Determine the [X, Y] coordinate at the center of the cell enclosing the given text.  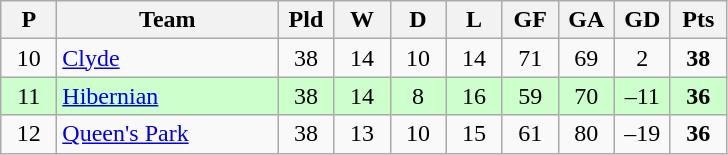
69 [586, 58]
GF [530, 20]
59 [530, 96]
71 [530, 58]
15 [474, 134]
12 [29, 134]
L [474, 20]
Team [168, 20]
Hibernian [168, 96]
P [29, 20]
GA [586, 20]
61 [530, 134]
Clyde [168, 58]
80 [586, 134]
2 [642, 58]
D [418, 20]
W [362, 20]
8 [418, 96]
GD [642, 20]
70 [586, 96]
13 [362, 134]
16 [474, 96]
–11 [642, 96]
Queen's Park [168, 134]
Pts [698, 20]
Pld [306, 20]
11 [29, 96]
–19 [642, 134]
